Identify which cell holds the provided text, then report its [x, y] central coordinate. 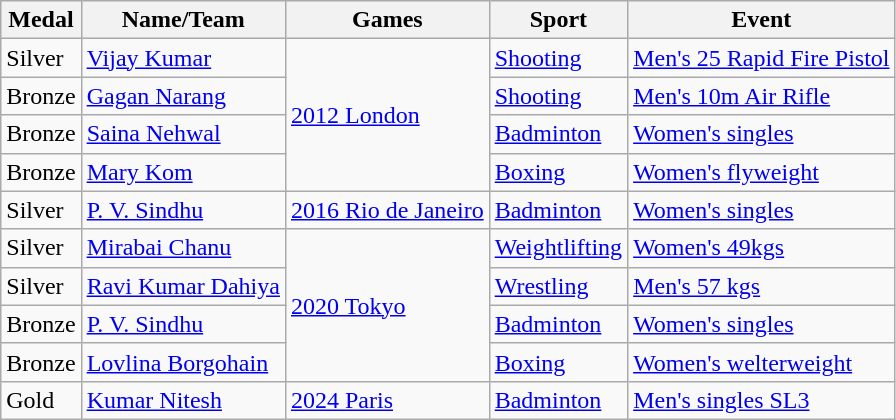
Kumar Nitesh [183, 400]
Vijay Kumar [183, 58]
Women's welterweight [762, 362]
Saina Nehwal [183, 134]
Lovlina Borgohain [183, 362]
Men's 10m Air Rifle [762, 96]
Women's flyweight [762, 172]
Women's 49kgs [762, 248]
Gagan Narang [183, 96]
2020 Tokyo [387, 305]
Wrestling [558, 286]
Ravi Kumar Dahiya [183, 286]
2024 Paris [387, 400]
2012 London [387, 115]
Mirabai Chanu [183, 248]
Name/Team [183, 20]
Gold [41, 400]
Mary Kom [183, 172]
Sport [558, 20]
Weightlifting [558, 248]
Men's singles SL3 [762, 400]
2016 Rio de Janeiro [387, 210]
Event [762, 20]
Medal [41, 20]
Men's 25 Rapid Fire Pistol [762, 58]
Games [387, 20]
Men's 57 kgs [762, 286]
